Locate the cell with the specified text and output its (X, Y) center coordinate. 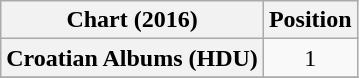
Position (310, 20)
Croatian Albums (HDU) (132, 58)
Chart (2016) (132, 20)
1 (310, 58)
